Detect which cell encompasses the target text, then output its (X, Y) center coordinate. 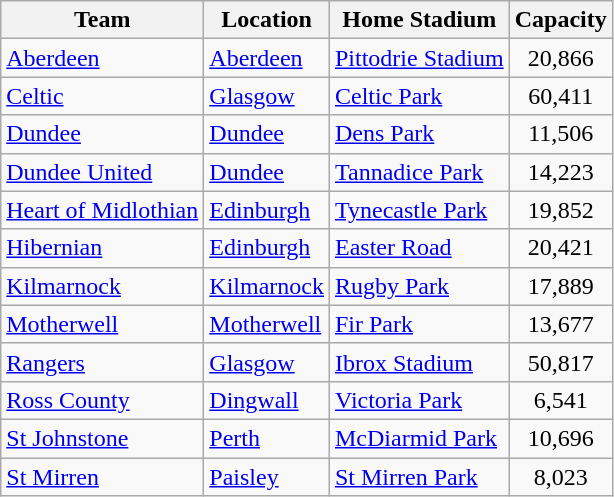
20,421 (560, 248)
Easter Road (419, 248)
20,866 (560, 58)
Ibrox Stadium (419, 362)
Team (102, 20)
St Johnstone (102, 438)
Celtic Park (419, 96)
St Mirren Park (419, 477)
13,677 (560, 324)
Fir Park (419, 324)
McDiarmid Park (419, 438)
Location (267, 20)
Paisley (267, 477)
Perth (267, 438)
Home Stadium (419, 20)
Dundee United (102, 172)
11,506 (560, 134)
Tynecastle Park (419, 210)
Celtic (102, 96)
10,696 (560, 438)
60,411 (560, 96)
Hibernian (102, 248)
Rugby Park (419, 286)
Rangers (102, 362)
Ross County (102, 400)
8,023 (560, 477)
Victoria Park (419, 400)
Pittodrie Stadium (419, 58)
Dingwall (267, 400)
50,817 (560, 362)
14,223 (560, 172)
6,541 (560, 400)
Tannadice Park (419, 172)
19,852 (560, 210)
17,889 (560, 286)
Dens Park (419, 134)
Heart of Midlothian (102, 210)
Capacity (560, 20)
St Mirren (102, 477)
